Pinpoint the cell where the given text exists, returning its (X, Y) midpoint coordinate. 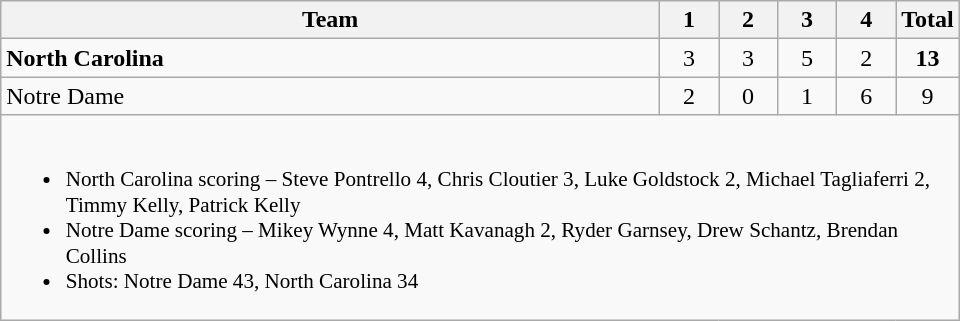
13 (928, 58)
6 (866, 96)
5 (808, 58)
North Carolina (330, 58)
0 (748, 96)
9 (928, 96)
Total (928, 20)
4 (866, 20)
Notre Dame (330, 96)
Team (330, 20)
